Find where the given text appears and provide that cell's center as (X, Y) coordinate. 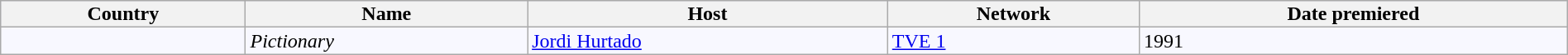
Network (1013, 14)
Pictionary (387, 41)
Date premiered (1354, 14)
1991 (1354, 41)
TVE 1 (1013, 41)
Host (708, 14)
Jordi Hurtado (708, 41)
Country (123, 14)
Name (387, 14)
